Scan for the cell matching the given text and deliver its [X, Y] coordinate at center. 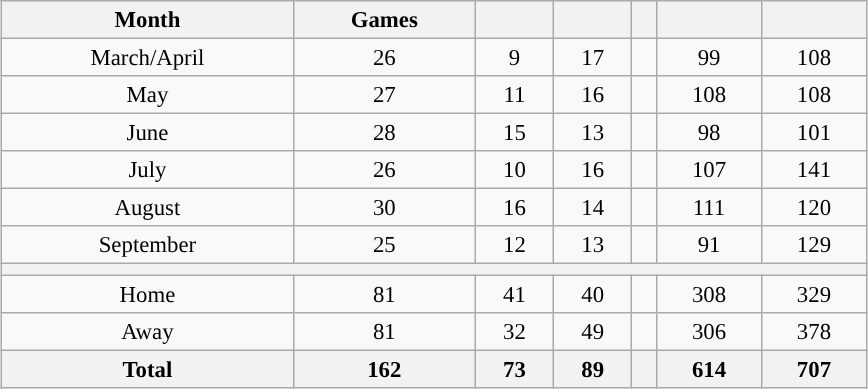
129 [814, 245]
614 [710, 369]
25 [384, 245]
15 [514, 133]
32 [514, 331]
111 [710, 208]
41 [514, 293]
10 [514, 170]
89 [593, 369]
June [148, 133]
40 [593, 293]
162 [384, 369]
107 [710, 170]
306 [710, 331]
17 [593, 57]
Home [148, 293]
August [148, 208]
Games [384, 20]
329 [814, 293]
11 [514, 95]
98 [710, 133]
378 [814, 331]
141 [814, 170]
Away [148, 331]
30 [384, 208]
July [148, 170]
March/April [148, 57]
101 [814, 133]
99 [710, 57]
14 [593, 208]
308 [710, 293]
91 [710, 245]
Total [148, 369]
120 [814, 208]
September [148, 245]
May [148, 95]
27 [384, 95]
Month [148, 20]
707 [814, 369]
9 [514, 57]
28 [384, 133]
49 [593, 331]
12 [514, 245]
73 [514, 369]
